For the text-containing cell, return its midpoint in [x, y] coordinate format. 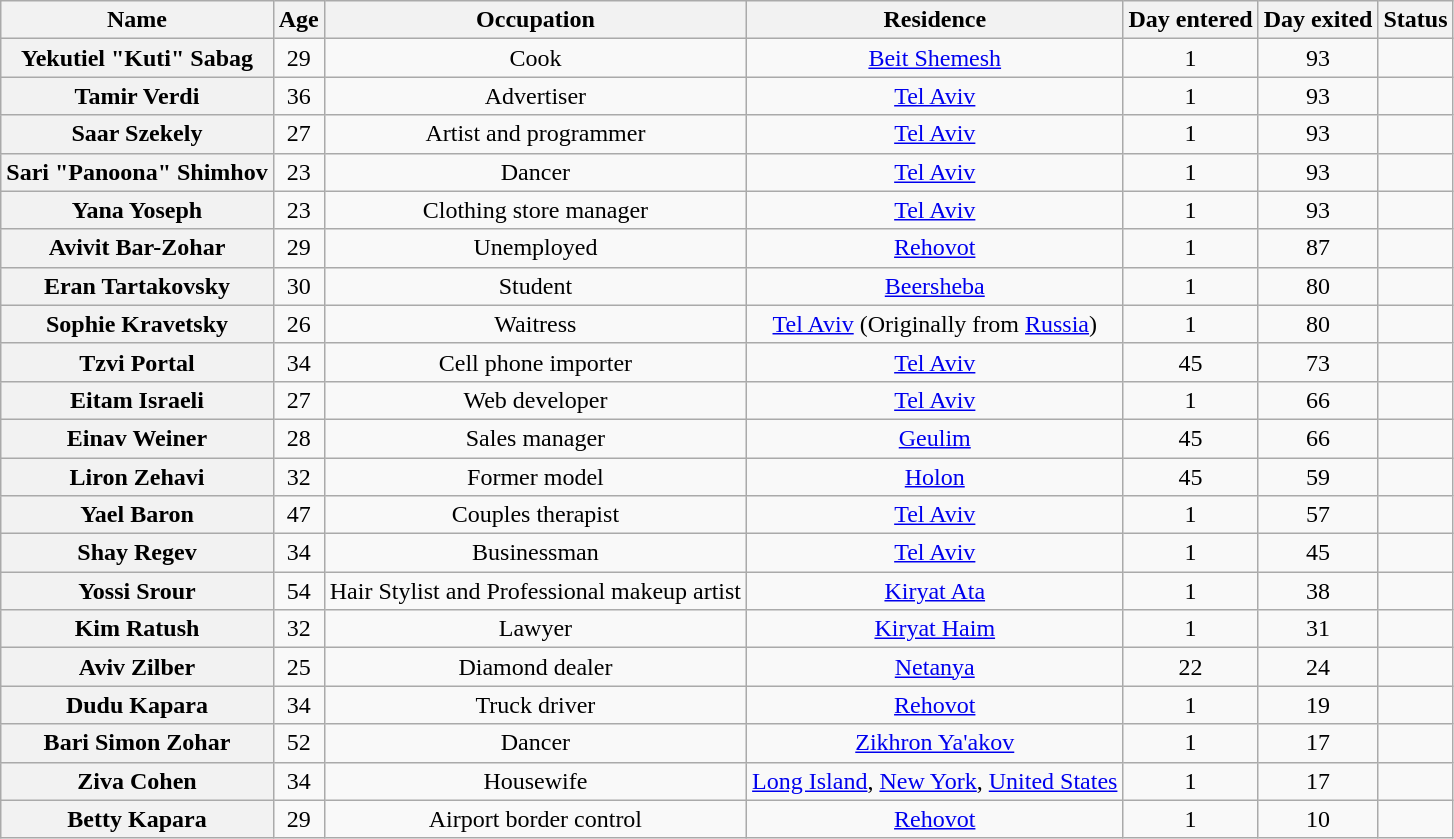
73 [1318, 362]
59 [1318, 477]
Tel Aviv (Originally from Russia) [935, 324]
Sales manager [535, 438]
28 [298, 438]
Diamond dealer [535, 667]
Kiryat Haim [935, 629]
Artist and programmer [535, 134]
Student [535, 286]
Couples therapist [535, 515]
Yana Yoseph [137, 210]
25 [298, 667]
Geulim [935, 438]
Cook [535, 58]
57 [1318, 515]
Dudu Kapara [137, 705]
Former model [535, 477]
Ziva Cohen [137, 781]
10 [1318, 819]
Tamir Verdi [137, 96]
Truck driver [535, 705]
Bari Simon Zohar [137, 743]
Kiryat Ata [935, 591]
Einav Weiner [137, 438]
Holon [935, 477]
Cell phone importer [535, 362]
Avivit Bar-Zohar [137, 248]
Occupation [535, 20]
Kim Ratush [137, 629]
Liron Zehavi [137, 477]
Sari "Panoona" Shimhov [137, 172]
26 [298, 324]
Status [1416, 20]
Zikhron Ya'akov [935, 743]
Hair Stylist and Professional makeup artist [535, 591]
Age [298, 20]
30 [298, 286]
Advertiser [535, 96]
Airport border control [535, 819]
Businessman [535, 553]
Lawyer [535, 629]
Unemployed [535, 248]
Betty Kapara [137, 819]
Aviv Zilber [137, 667]
Yael Baron [137, 515]
Eran Tartakovsky [137, 286]
Beit Shemesh [935, 58]
Housewife [535, 781]
Shay Regev [137, 553]
Residence [935, 20]
38 [1318, 591]
Name [137, 20]
Tzvi Portal [137, 362]
52 [298, 743]
54 [298, 591]
Waitress [535, 324]
87 [1318, 248]
Yossi Srour [137, 591]
Long Island, New York, United States [935, 781]
Day exited [1318, 20]
Beersheba [935, 286]
Eitam Israeli [137, 400]
Yekutiel "Kuti" Sabag [137, 58]
47 [298, 515]
36 [298, 96]
19 [1318, 705]
22 [1190, 667]
Day entered [1190, 20]
24 [1318, 667]
Saar Szekely [137, 134]
31 [1318, 629]
Netanya [935, 667]
Clothing store manager [535, 210]
Sophie Kravetsky [137, 324]
Web developer [535, 400]
